Determine the (x, y) coordinate at the center of the cell enclosing the given text.  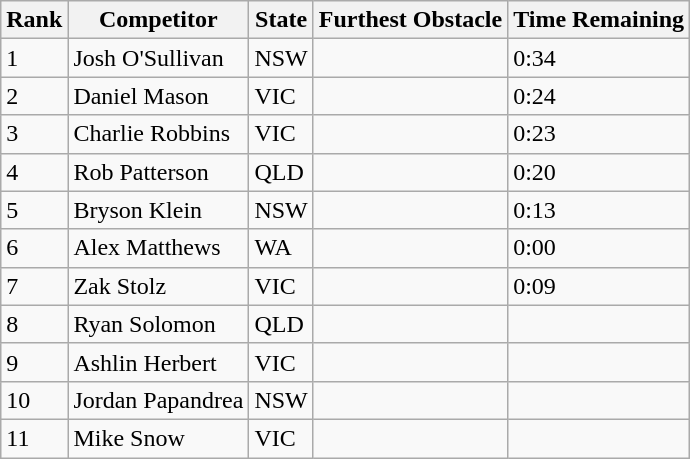
Furthest Obstacle (410, 20)
0:24 (599, 96)
Rank (34, 20)
Ashlin Herbert (158, 362)
0:00 (599, 248)
7 (34, 286)
Mike Snow (158, 438)
8 (34, 324)
0:20 (599, 172)
1 (34, 58)
2 (34, 96)
11 (34, 438)
3 (34, 134)
WA (281, 248)
Zak Stolz (158, 286)
4 (34, 172)
Time Remaining (599, 20)
0:13 (599, 210)
0:23 (599, 134)
0:09 (599, 286)
Josh O'Sullivan (158, 58)
Jordan Papandrea (158, 400)
Charlie Robbins (158, 134)
Rob Patterson (158, 172)
9 (34, 362)
Daniel Mason (158, 96)
5 (34, 210)
Alex Matthews (158, 248)
6 (34, 248)
10 (34, 400)
State (281, 20)
Bryson Klein (158, 210)
Competitor (158, 20)
0:34 (599, 58)
Ryan Solomon (158, 324)
